Provide the (x, y) coordinate of the cell's center where the given text is located.  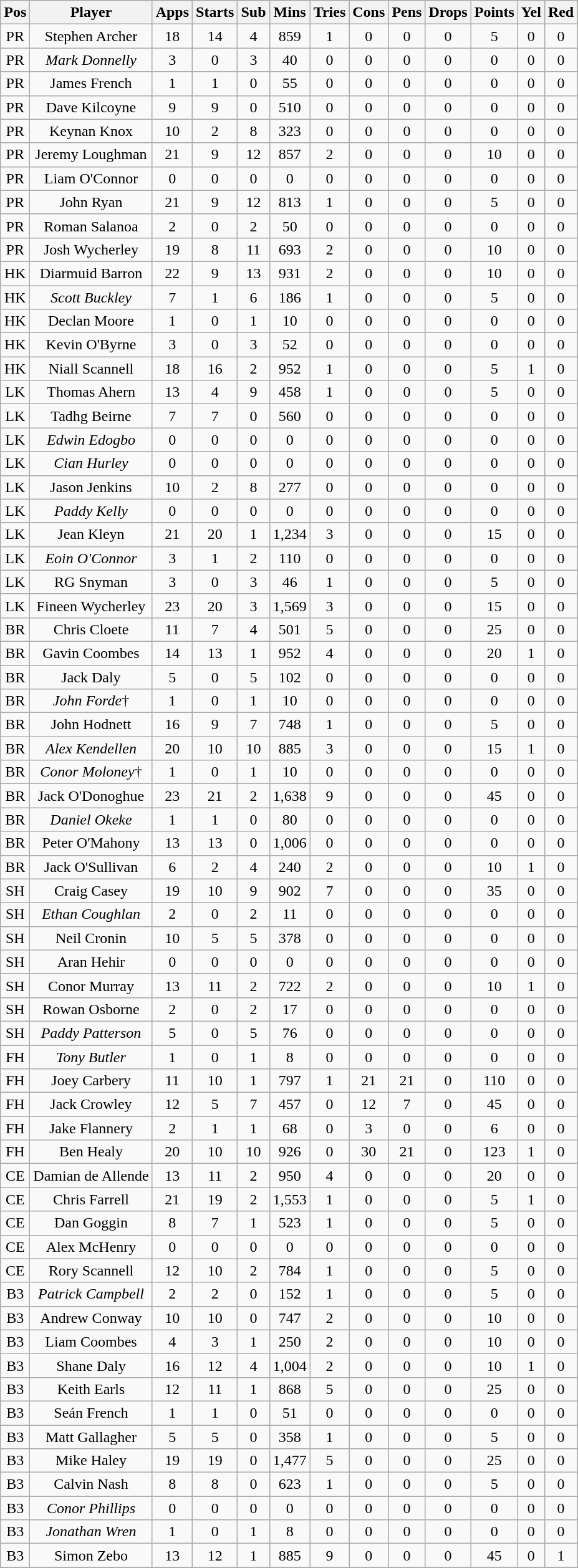
30 (369, 1152)
102 (289, 677)
1,569 (289, 606)
Jonathan Wren (91, 1532)
Jack O'Sullivan (91, 867)
Joey Carbery (91, 1081)
Drops (448, 12)
Starts (215, 12)
Conor Moloney† (91, 772)
Yel (531, 12)
1,553 (289, 1199)
784 (289, 1270)
17 (289, 1009)
Craig Casey (91, 891)
Conor Murray (91, 985)
Rowan Osborne (91, 1009)
Pens (407, 12)
Neil Cronin (91, 938)
John Ryan (91, 202)
Dan Goggin (91, 1223)
Thomas Ahern (91, 392)
501 (289, 629)
RG Snyman (91, 582)
Tries (329, 12)
1,234 (289, 535)
Conor Phillips (91, 1508)
857 (289, 155)
797 (289, 1081)
1,006 (289, 843)
926 (289, 1152)
Rory Scannell (91, 1270)
Chris Cloete (91, 629)
Jean Kleyn (91, 535)
277 (289, 487)
Jeremy Loughman (91, 155)
Gavin Coombes (91, 653)
Edwin Edogbo (91, 440)
Patrick Campbell (91, 1294)
Roman Salanoa (91, 226)
Jake Flannery (91, 1128)
Jason Jenkins (91, 487)
Kevin O'Byrne (91, 345)
510 (289, 107)
Cons (369, 12)
Red (561, 12)
Cian Hurley (91, 463)
Sub (253, 12)
748 (289, 725)
Alex McHenry (91, 1247)
Diarmuid Barron (91, 273)
Aran Hehir (91, 962)
Jack Daly (91, 677)
Ben Healy (91, 1152)
1,477 (289, 1461)
Liam Coombes (91, 1342)
152 (289, 1294)
1,638 (289, 796)
523 (289, 1223)
Points (494, 12)
Calvin Nash (91, 1484)
Daniel Okeke (91, 820)
Simon Zebo (91, 1556)
Shane Daly (91, 1365)
Ethan Coughlan (91, 914)
52 (289, 345)
40 (289, 60)
722 (289, 985)
Chris Farrell (91, 1199)
Tadhg Beirne (91, 416)
859 (289, 36)
Jack O'Donoghue (91, 796)
378 (289, 938)
813 (289, 202)
560 (289, 416)
623 (289, 1484)
186 (289, 298)
240 (289, 867)
Andrew Conway (91, 1318)
Mark Donnelly (91, 60)
Alex Kendellen (91, 748)
76 (289, 1033)
Paddy Patterson (91, 1033)
Damian de Allende (91, 1176)
Seán French (91, 1413)
Matt Gallagher (91, 1436)
1,004 (289, 1365)
Tony Butler (91, 1057)
Scott Buckley (91, 298)
Mike Haley (91, 1461)
693 (289, 249)
Pos (15, 12)
22 (172, 273)
Eoin O'Connor (91, 558)
35 (494, 891)
Liam O'Connor (91, 178)
55 (289, 84)
Fineen Wycherley (91, 606)
John Hodnett (91, 725)
50 (289, 226)
123 (494, 1152)
Jack Crowley (91, 1105)
747 (289, 1318)
Josh Wycherley (91, 249)
Peter O'Mahony (91, 843)
James French (91, 84)
Apps (172, 12)
Keynan Knox (91, 131)
Mins (289, 12)
902 (289, 891)
358 (289, 1436)
458 (289, 392)
868 (289, 1389)
931 (289, 273)
Paddy Kelly (91, 511)
Stephen Archer (91, 36)
Dave Kilcoyne (91, 107)
Niall Scannell (91, 369)
Keith Earls (91, 1389)
80 (289, 820)
46 (289, 582)
323 (289, 131)
Player (91, 12)
51 (289, 1413)
457 (289, 1105)
950 (289, 1176)
250 (289, 1342)
Declan Moore (91, 321)
John Forde† (91, 701)
68 (289, 1128)
